Output the [X, Y] coordinate of the center of the cell containing the given text.  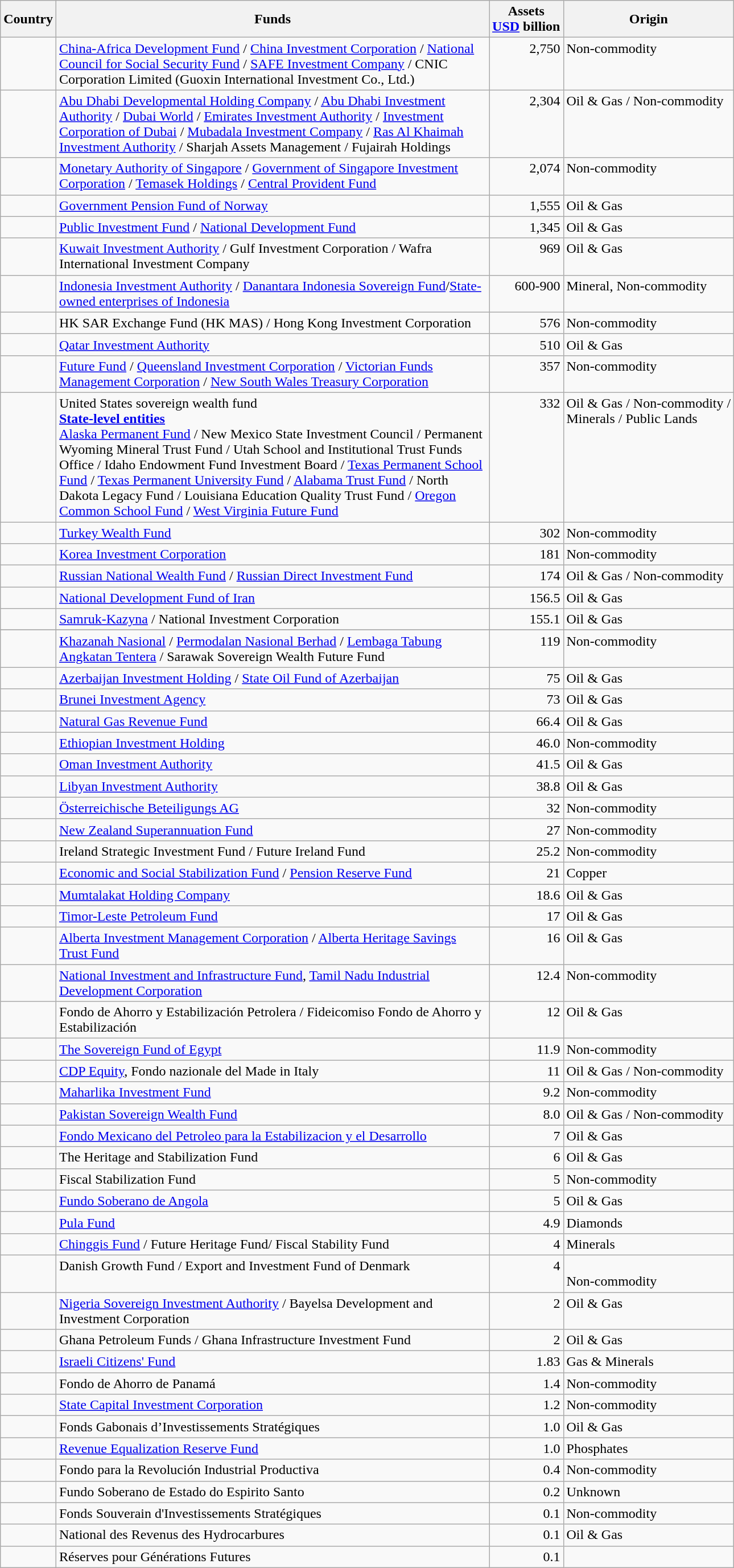
Unknown [649, 1492]
1.2 [526, 1405]
1.4 [526, 1384]
Korea Investment Corporation [272, 555]
8.0 [526, 1114]
156.5 [526, 598]
Turkey Wealth Fund [272, 532]
Samruk-Kazyna / National Investment Corporation [272, 619]
Ireland Strategic Investment Fund / Future Ireland Fund [272, 851]
Fiscal Stabilization Fund [272, 1179]
Mumtalakat Holding Company [272, 894]
Fondo para la Revolución Industrial Productiva [272, 1470]
Fonds Souverain d'Investissements Stratégiques [272, 1513]
17 [526, 917]
510 [526, 344]
969 [526, 256]
576 [526, 323]
Nigeria Sovereign Investment Authority / Bayelsa Development and Investment Corporation [272, 1311]
Oil & Gas / Non-commodity /Minerals / Public Lands [649, 457]
6 [526, 1157]
Government Pension Fund of Norway [272, 206]
302 [526, 532]
Origin [649, 19]
7 [526, 1136]
Ethiopian Investment Holding [272, 743]
600-900 [526, 294]
Monetary Authority of Singapore / Government of Singapore Investment Corporation / Temasek Holdings / Central Provident Fund [272, 176]
Maharlika Investment Fund [272, 1093]
Gas & Minerals [649, 1362]
75 [526, 678]
Funds [272, 19]
Oman Investment Authority [272, 765]
Pakistan Sovereign Wealth Fund [272, 1114]
27 [526, 830]
Natural Gas Revenue Fund [272, 721]
Revenue Equalization Reserve Fund [272, 1448]
National Investment and Infrastructure Fund, Tamil Nadu Industrial Development Corporation [272, 983]
66.4 [526, 721]
State Capital Investment Corporation [272, 1405]
The Heritage and Stabilization Fund [272, 1157]
Future Fund / Queensland Investment Corporation / Victorian Funds Management Corporation / New South Wales Treasury Corporation [272, 373]
Fondo Mexicano del Petroleo para la Estabilizacion y el Desarrollo [272, 1136]
25.2 [526, 851]
11 [526, 1071]
Khazanah Nasional / Permodalan Nasional Berhad / Lembaga Tabung Angkatan Tentera / Sarawak Sovereign Wealth Future Fund [272, 649]
21 [526, 873]
Israeli Citizens' Fund [272, 1362]
12.4 [526, 983]
12 [526, 1020]
1.83 [526, 1362]
Phosphates [649, 1448]
Fondo de Ahorro de Panamá [272, 1384]
Brunei Investment Agency [272, 700]
Kuwait Investment Authority / Gulf Investment Corporation / Wafra International Investment Company [272, 256]
Country [28, 19]
CDP Equity, Fondo nazionale del Made in Italy [272, 1071]
119 [526, 649]
32 [526, 808]
332 [526, 457]
155.1 [526, 619]
4.9 [526, 1222]
Mineral, Non-commodity [649, 294]
Public Investment Fund / National Development Fund [272, 227]
Azerbaijan Investment Holding / State Oil Fund of Azerbaijan [272, 678]
Timor-Leste Petroleum Fund [272, 917]
New Zealand Superannuation Fund [272, 830]
11.9 [526, 1049]
Fundo Soberano de Estado do Espirito Santo [272, 1492]
HK SAR Exchange Fund (HK MAS) / Hong Kong Investment Corporation [272, 323]
41.5 [526, 765]
Fundo Soberano de Angola [272, 1201]
2,304 [526, 124]
Qatar Investment Authority [272, 344]
Fondo de Ahorro y Estabilización Petrolera / Fideicomiso Fondo de Ahorro y Estabilización [272, 1020]
Danish Growth Fund / Export and Investment Fund of Denmark [272, 1273]
1,345 [526, 227]
0.4 [526, 1470]
Réserves pour Générations Futures [272, 1557]
Indonesia Investment Authority / Danantara Indonesia Sovereign Fund/State-owned enterprises of Indonesia [272, 294]
National des Revenus des Hydrocarbures [272, 1535]
46.0 [526, 743]
AssetsUSD billion [526, 19]
Copper [649, 873]
Alberta Investment Management Corporation / Alberta Heritage Savings Trust Fund [272, 946]
38.8 [526, 786]
2,750 [526, 64]
Fonds Gabonais d’Investissements Stratégiques [272, 1427]
Economic and Social Stabilization Fund / Pension Reserve Fund [272, 873]
174 [526, 576]
357 [526, 373]
National Development Fund of Iran [272, 598]
Minerals [649, 1244]
Pula Fund [272, 1222]
0.2 [526, 1492]
18.6 [526, 894]
The Sovereign Fund of Egypt [272, 1049]
9.2 [526, 1093]
2,074 [526, 176]
Libyan Investment Authority [272, 786]
16 [526, 946]
181 [526, 555]
Chinggis Fund / Future Heritage Fund/ Fiscal Stability Fund [272, 1244]
Diamonds [649, 1222]
Ghana Petroleum Funds / Ghana Infrastructure Investment Fund [272, 1340]
1,555 [526, 206]
Russian National Wealth Fund / Russian Direct Investment Fund [272, 576]
73 [526, 700]
Österreichische Beteiligungs AG [272, 808]
